For the text-containing cell, return its midpoint in [x, y] coordinate format. 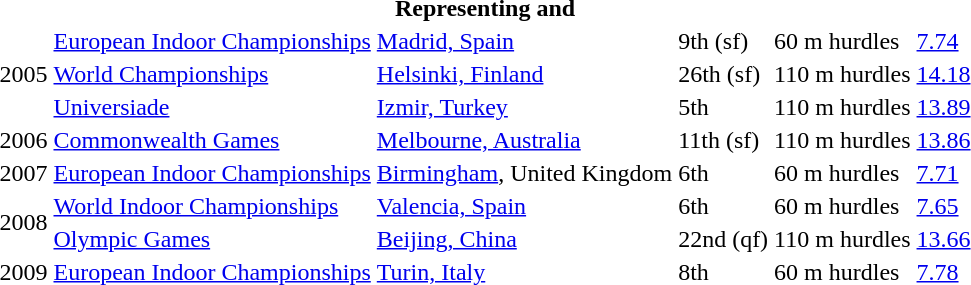
Olympic Games [212, 239]
Melbourne, Australia [524, 140]
22nd (qf) [724, 239]
5th [724, 107]
26th (sf) [724, 74]
Madrid, Spain [524, 41]
9th (sf) [724, 41]
Helsinki, Finland [524, 74]
World Indoor Championships [212, 206]
Valencia, Spain [524, 206]
Commonwealth Games [212, 140]
World Championships [212, 74]
Birmingham, United Kingdom [524, 173]
Beijing, China [524, 239]
11th (sf) [724, 140]
Izmir, Turkey [524, 107]
Universiade [212, 107]
